Find where the given text appears and provide that cell's center as (X, Y) coordinate. 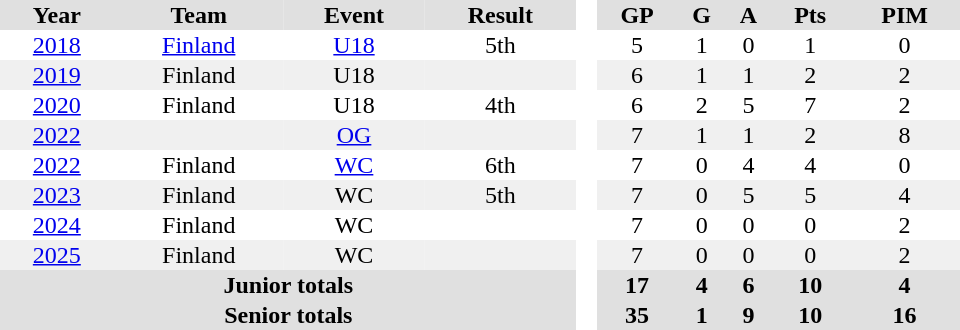
Year (57, 15)
PIM (904, 15)
G (702, 15)
6th (500, 165)
Team (199, 15)
A (748, 15)
GP (638, 15)
Junior totals (288, 285)
Pts (810, 15)
2020 (57, 105)
2024 (57, 225)
8 (904, 135)
2025 (57, 255)
16 (904, 315)
4th (500, 105)
Event (354, 15)
17 (638, 285)
2023 (57, 195)
Result (500, 15)
35 (638, 315)
Senior totals (288, 315)
OG (354, 135)
2019 (57, 75)
2018 (57, 45)
9 (748, 315)
